Search for the cell housing the specified text and yield its [x, y] center coordinate. 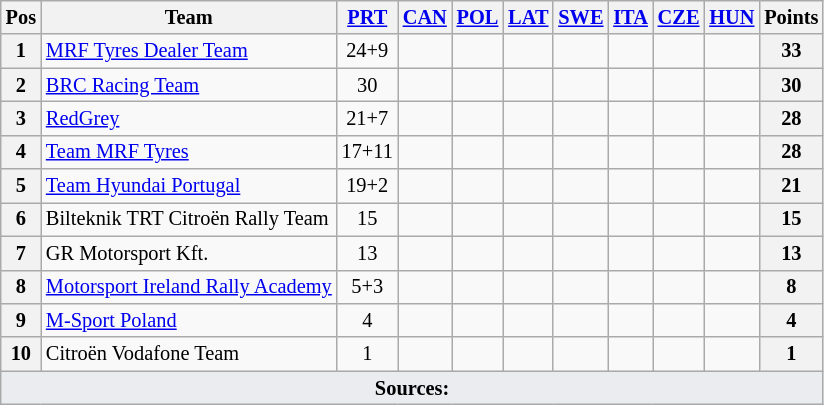
RedGrey [189, 118]
2 [21, 85]
CZE [679, 17]
SWE [580, 17]
CAN [425, 17]
10 [21, 354]
Sources: [412, 388]
GR Motorsport Kft. [189, 253]
Pos [21, 17]
21 [791, 186]
Motorsport Ireland Rally Academy [189, 287]
Team MRF Tyres [189, 152]
Points [791, 17]
3 [21, 118]
Bilteknik TRT Citroën Rally Team [189, 219]
33 [791, 51]
19+2 [368, 186]
Team Hyundai Portugal [189, 186]
HUN [732, 17]
6 [21, 219]
Team [189, 17]
17+11 [368, 152]
M-Sport Poland [189, 320]
24+9 [368, 51]
9 [21, 320]
BRC Racing Team [189, 85]
5 [21, 186]
5+3 [368, 287]
PRT [368, 17]
7 [21, 253]
21+7 [368, 118]
ITA [630, 17]
MRF Tyres Dealer Team [189, 51]
Citroën Vodafone Team [189, 354]
LAT [528, 17]
POL [478, 17]
